From the cell containing the given text, extract its center point as (X, Y) coordinate. 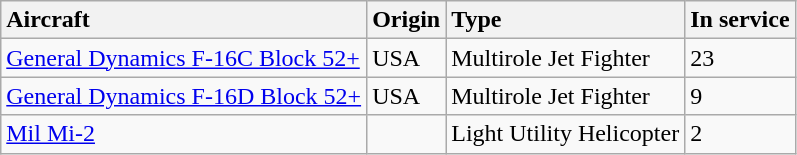
General Dynamics F-16D Block 52+ (184, 96)
Aircraft (184, 20)
Origin (406, 20)
2 (740, 134)
Light Utility Helicopter (566, 134)
9 (740, 96)
23 (740, 58)
General Dynamics F-16C Block 52+ (184, 58)
Type (566, 20)
In service (740, 20)
Mil Mi-2 (184, 134)
